Provide the [x, y] coordinate of the cell's center where the given text is located.  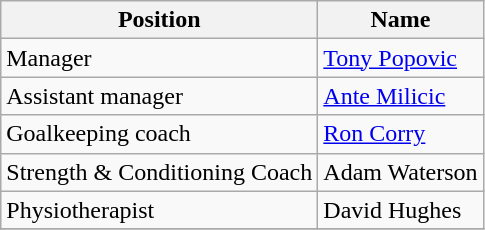
Adam Waterson [400, 172]
Assistant manager [160, 96]
Goalkeeping coach [160, 134]
David Hughes [400, 210]
Strength & Conditioning Coach [160, 172]
Ante Milicic [400, 96]
Name [400, 20]
Position [160, 20]
Physiotherapist [160, 210]
Tony Popovic [400, 58]
Manager [160, 58]
Ron Corry [400, 134]
